For the text-containing cell, return its midpoint in [X, Y] coordinate format. 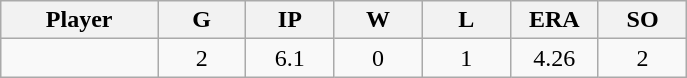
Player [80, 20]
IP [290, 20]
SO [642, 20]
0 [378, 58]
4.26 [554, 58]
G [202, 20]
6.1 [290, 58]
1 [466, 58]
L [466, 20]
ERA [554, 20]
W [378, 20]
